Provide the (x, y) coordinate of the cell's center where the given text is located.  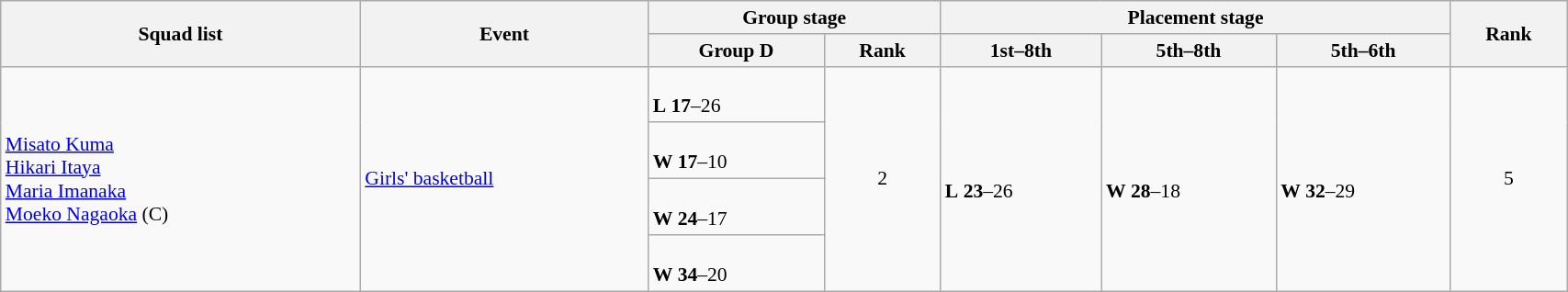
5th–6th (1363, 51)
W 24–17 (737, 208)
1st–8th (1021, 51)
2 (882, 178)
Group stage (795, 17)
Placement stage (1196, 17)
L 23–26 (1021, 178)
W 34–20 (737, 263)
Misato KumaHikari ItayaMaria ImanakaMoeko Nagaoka (C) (181, 178)
Event (503, 33)
L 17–26 (737, 94)
5th–8th (1189, 51)
Squad list (181, 33)
Girls' basketball (503, 178)
W 28–18 (1189, 178)
W 17–10 (737, 151)
Group D (737, 51)
5 (1508, 178)
W 32–29 (1363, 178)
